Provide the (X, Y) coordinate of the cell's center where the given text is located.  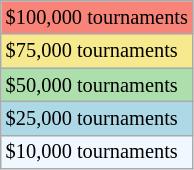
$10,000 tournaments (97, 152)
$25,000 tournaments (97, 118)
$50,000 tournaments (97, 85)
$75,000 tournaments (97, 51)
$100,000 tournaments (97, 17)
